Return the [X, Y] coordinate for the center point of the cell that contains the specified text.  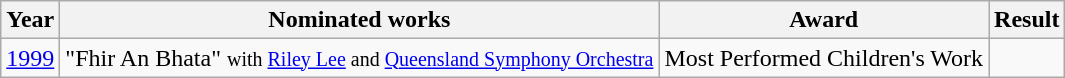
Result [1027, 20]
Year [30, 20]
Nominated works [360, 20]
Most Performed Children's Work [824, 58]
"Fhir An Bhata" with Riley Lee and Queensland Symphony Orchestra [360, 58]
Award [824, 20]
1999 [30, 58]
